Scan for the cell matching the given text and deliver its (X, Y) coordinate at center. 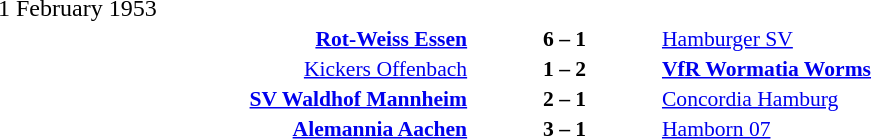
2 – 1 (564, 98)
1 – 2 (564, 68)
6 – 1 (564, 38)
